Pinpoint the cell where the given text exists, returning its (x, y) midpoint coordinate. 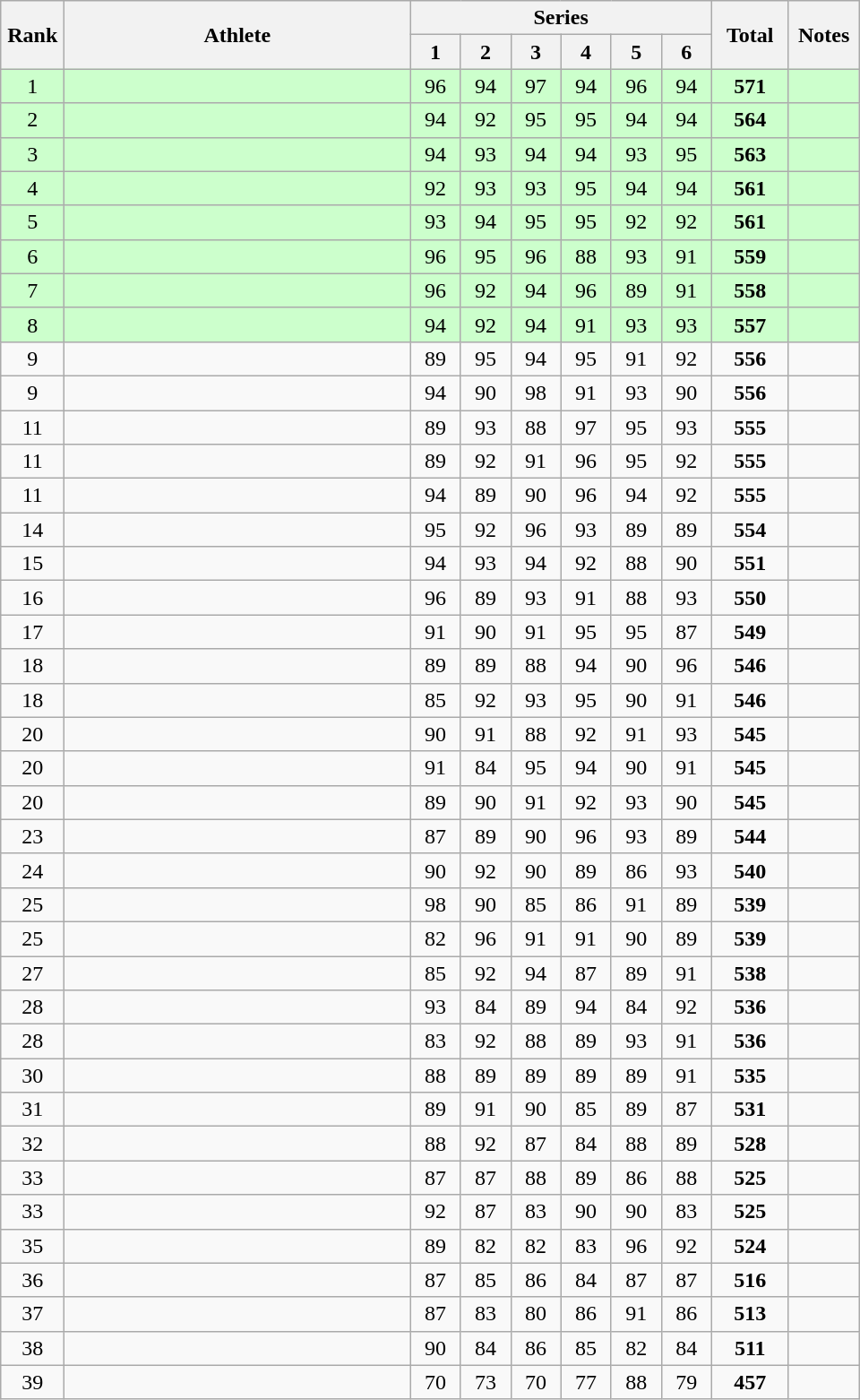
39 (32, 1382)
38 (32, 1348)
516 (750, 1280)
531 (750, 1110)
37 (32, 1314)
80 (536, 1314)
511 (750, 1348)
558 (750, 290)
571 (750, 86)
32 (32, 1144)
36 (32, 1280)
73 (486, 1382)
Athlete (237, 35)
15 (32, 564)
563 (750, 154)
17 (32, 632)
77 (586, 1382)
557 (750, 324)
27 (32, 972)
Rank (32, 35)
535 (750, 1076)
16 (32, 598)
31 (32, 1110)
14 (32, 530)
Total (750, 35)
554 (750, 530)
30 (32, 1076)
24 (32, 870)
524 (750, 1246)
551 (750, 564)
528 (750, 1144)
540 (750, 870)
549 (750, 632)
513 (750, 1314)
550 (750, 598)
Notes (824, 35)
79 (686, 1382)
8 (32, 324)
544 (750, 836)
564 (750, 120)
Series (561, 18)
457 (750, 1382)
35 (32, 1246)
7 (32, 290)
559 (750, 256)
538 (750, 972)
23 (32, 836)
